Return [X, Y] of the center of cell containing provided text 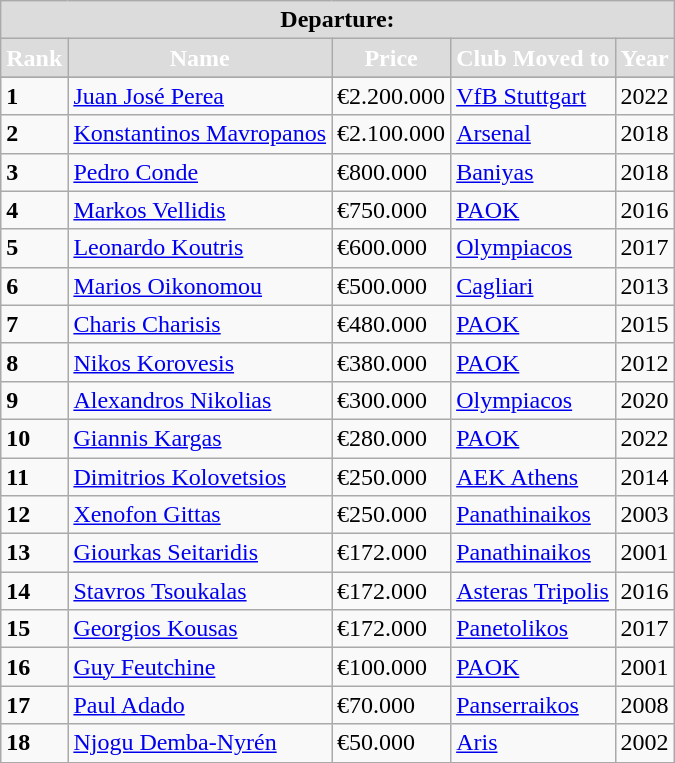
15 [34, 629]
Asteras Tripolis [533, 591]
€600.000 [392, 248]
Giannis Kargas [200, 438]
4 [34, 210]
2012 [644, 362]
5 [34, 248]
Guy Feutchine [200, 667]
6 [34, 286]
Dimitrios Kolovetsios [200, 477]
Paul Adado [200, 705]
2013 [644, 286]
18 [34, 743]
€2.200.000 [392, 96]
10 [34, 438]
Arsenal [533, 134]
Alexandros Nikolias [200, 400]
Price [392, 58]
11 [34, 477]
Giourkas Seitaridis [200, 553]
Departure: [338, 20]
Panetolikos [533, 629]
7 [34, 324]
Njogu Demba-Nyrén [200, 743]
Leonardo Koutris [200, 248]
2 [34, 134]
17 [34, 705]
Rank [34, 58]
€2.100.000 [392, 134]
Xenofon Gittas [200, 515]
Club Moved to [533, 58]
2020 [644, 400]
€70.000 [392, 705]
Markos Vellidis [200, 210]
€280.000 [392, 438]
1 [34, 96]
Juan José Perea [200, 96]
3 [34, 172]
12 [34, 515]
Year [644, 58]
€300.000 [392, 400]
Aris [533, 743]
Pedro Conde [200, 172]
€800.000 [392, 172]
2003 [644, 515]
2008 [644, 705]
Marios Oikonomou [200, 286]
AEK Athens [533, 477]
Konstantinos Mavropanos [200, 134]
€380.000 [392, 362]
€750.000 [392, 210]
VfB Stuttgart [533, 96]
2002 [644, 743]
Cagliari [533, 286]
Name [200, 58]
Georgios Kousas [200, 629]
2015 [644, 324]
Nikos Korovesis [200, 362]
€100.000 [392, 667]
€480.000 [392, 324]
8 [34, 362]
Charis Charisis [200, 324]
13 [34, 553]
Baniyas [533, 172]
9 [34, 400]
€50.000 [392, 743]
14 [34, 591]
2014 [644, 477]
16 [34, 667]
Panserraikos [533, 705]
€500.000 [392, 286]
Stavros Tsoukalas [200, 591]
